Extract the (x, y) coordinate from the center of the cell holding the provided text.  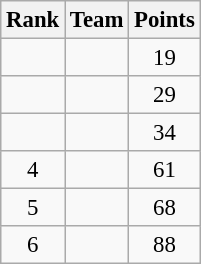
Team (97, 20)
6 (33, 245)
61 (164, 170)
34 (164, 133)
68 (164, 208)
4 (33, 170)
29 (164, 95)
88 (164, 245)
Points (164, 20)
5 (33, 208)
Rank (33, 20)
19 (164, 58)
